Output the [X, Y] coordinate of the center of the cell containing the given text.  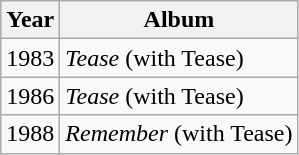
1988 [30, 134]
Year [30, 20]
1986 [30, 96]
Album [179, 20]
1983 [30, 58]
Remember (with Tease) [179, 134]
